Locate the cell with the specified text and output its [X, Y] center coordinate. 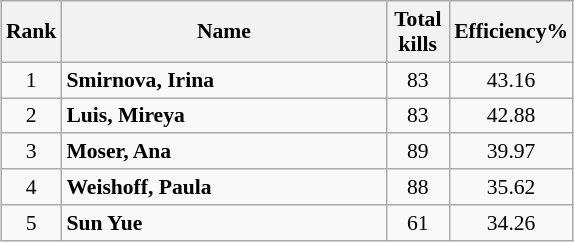
1 [32, 80]
Name [224, 32]
88 [418, 187]
2 [32, 116]
Moser, Ana [224, 151]
39.97 [511, 151]
35.62 [511, 187]
43.16 [511, 80]
Rank [32, 32]
Smirnova, Irina [224, 80]
4 [32, 187]
89 [418, 151]
Total kills [418, 32]
Sun Yue [224, 222]
Weishoff, Paula [224, 187]
Efficiency% [511, 32]
34.26 [511, 222]
42.88 [511, 116]
3 [32, 151]
61 [418, 222]
5 [32, 222]
Luis, Mireya [224, 116]
